Output the [x, y] coordinate of the center of the cell containing the given text.  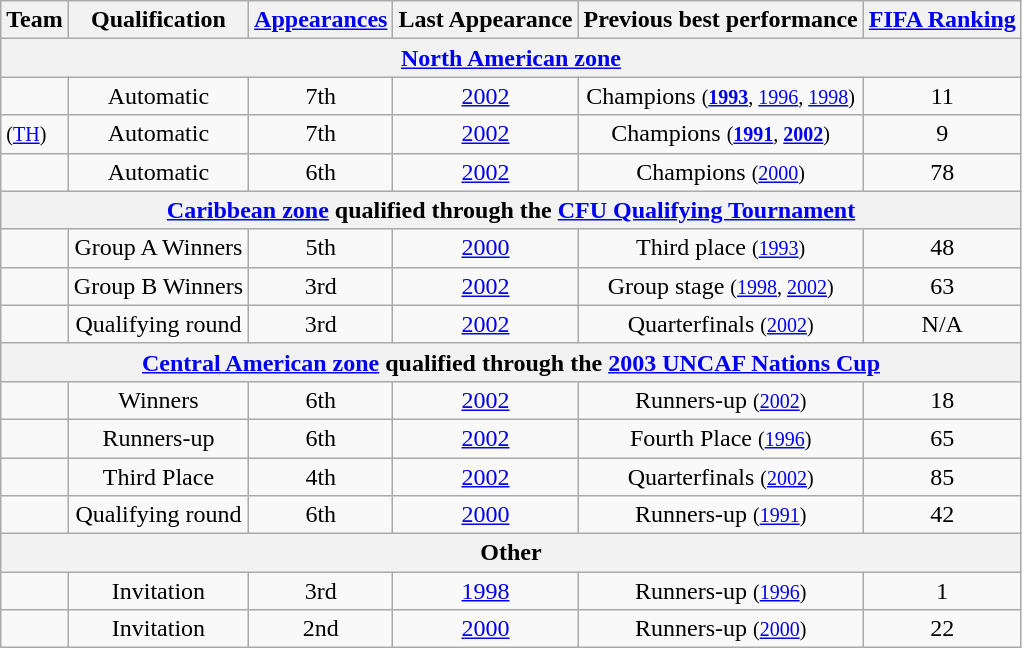
Winners [158, 400]
Third place (1993) [720, 248]
65 [942, 438]
18 [942, 400]
Group stage (1998, 2002) [720, 286]
11 [942, 96]
Group A Winners [158, 248]
Runners-up (1991) [720, 515]
Runners-up (2000) [720, 629]
85 [942, 477]
42 [942, 515]
Third Place [158, 477]
1 [942, 591]
FIFA Ranking [942, 20]
48 [942, 248]
Champions (1993, 1996, 1998) [720, 96]
Caribbean zone qualified through the CFU Qualifying Tournament [512, 210]
Fourth Place (1996) [720, 438]
Central American zone qualified through the 2003 UNCAF Nations Cup [512, 362]
Team [35, 20]
22 [942, 629]
Champions (1991, 2002) [720, 134]
5th [321, 248]
Runners-up (2002) [720, 400]
N/A [942, 324]
9 [942, 134]
1998 [486, 591]
Runners-up (1996) [720, 591]
Appearances [321, 20]
North American zone [512, 58]
Qualification [158, 20]
(TH) [35, 134]
Other [512, 553]
4th [321, 477]
Last Appearance [486, 20]
63 [942, 286]
Champions (2000) [720, 172]
Group B Winners [158, 286]
78 [942, 172]
Runners-up [158, 438]
Previous best performance [720, 20]
2nd [321, 629]
